Find where the given text appears and provide that cell's center as (x, y) coordinate. 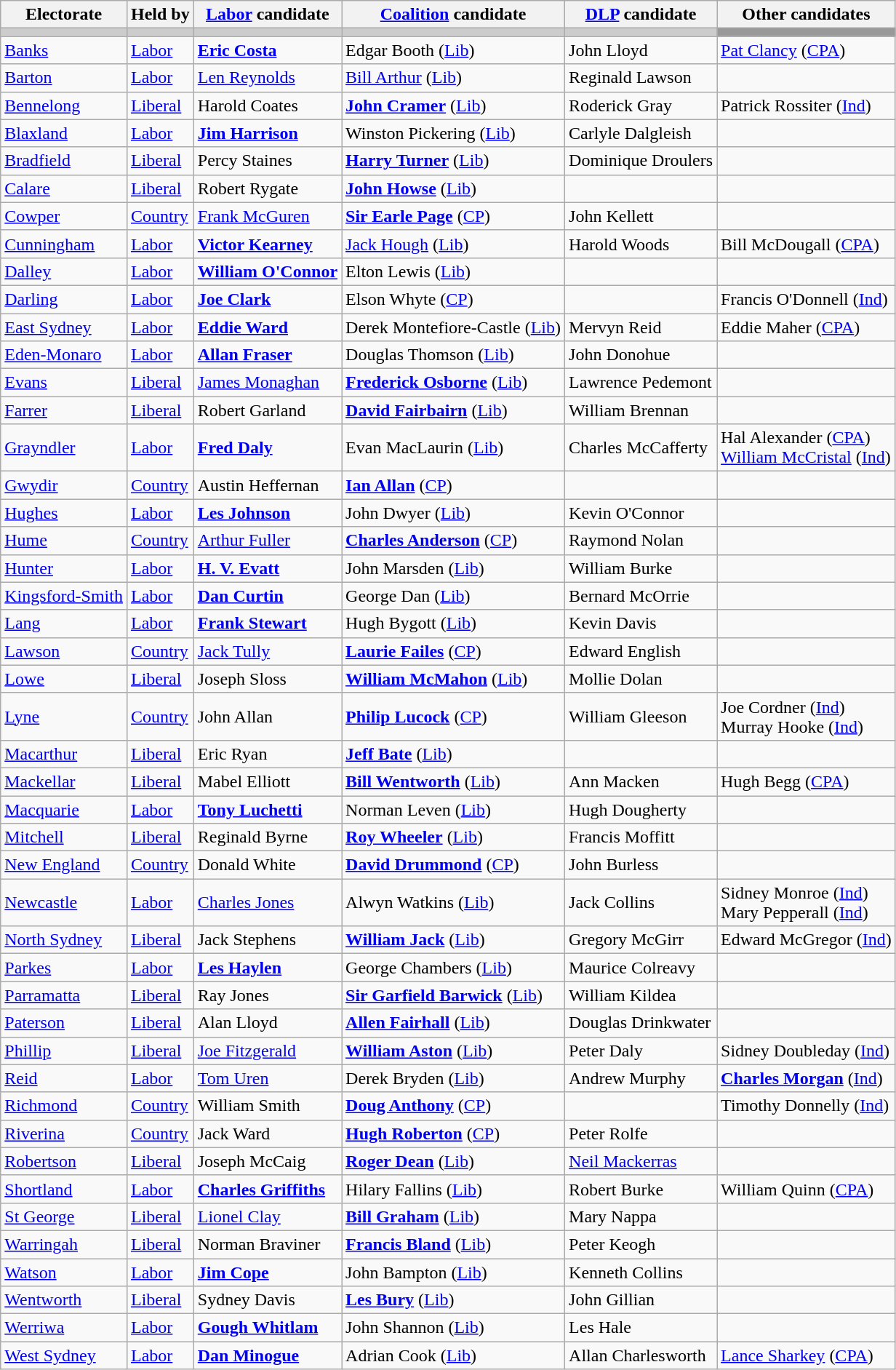
Sir Earle Page (CP) (454, 216)
Macarthur (64, 754)
Richmond (64, 1106)
Neil Mackerras (641, 1161)
Jack Collins (641, 902)
Norman Braviner (268, 1244)
Jack Tully (268, 651)
Tom Uren (268, 1078)
John Burless (641, 865)
Gwydir (64, 485)
Maurice Colreavy (641, 968)
Hume (64, 541)
George Dan (Lib) (454, 596)
William Kildea (641, 995)
Bill Graham (Lib) (454, 1216)
Jack Ward (268, 1134)
Hunter (64, 568)
Les Haylen (268, 968)
Douglas Drinkwater (641, 1023)
Jack Stephens (268, 940)
Harry Turner (Lib) (454, 161)
Joseph Sloss (268, 679)
Tony Luchetti (268, 810)
Laurie Failes (CP) (454, 651)
Sydney Davis (268, 1300)
Blaxland (64, 133)
Hilary Fallins (Lib) (454, 1189)
Evan MacLaurin (Lib) (454, 448)
Adrian Cook (Lib) (454, 1355)
Norman Leven (Lib) (454, 810)
Shortland (64, 1189)
Eden-Monaro (64, 355)
Dan Curtin (268, 596)
John Bampton (Lib) (454, 1273)
Andrew Murphy (641, 1078)
Hughes (64, 513)
Peter Daly (641, 1051)
Gough Whitlam (268, 1328)
Timothy Donnelly (Ind) (807, 1106)
Robert Garland (268, 410)
Bradfield (64, 161)
Robertson (64, 1161)
Barton (64, 78)
Elton Lewis (Lib) (454, 271)
Peter Keogh (641, 1244)
William Brennan (641, 410)
William O'Connor (268, 271)
Farrer (64, 410)
Mackellar (64, 781)
Bennelong (64, 105)
Donald White (268, 865)
Calare (64, 188)
Electorate (64, 15)
Phillip (64, 1051)
Riverina (64, 1134)
Patrick Rossiter (Ind) (807, 105)
Peter Rolfe (641, 1134)
Grayndler (64, 448)
John Kellett (641, 216)
Werriwa (64, 1328)
Kingsford-Smith (64, 596)
John Dwyer (Lib) (454, 513)
Charles McCafferty (641, 448)
Sidney Monroe (Ind)Mary Pepperall (Ind) (807, 902)
West Sydney (64, 1355)
Sidney Doubleday (Ind) (807, 1051)
Coalition candidate (454, 15)
Frederick Osborne (Lib) (454, 383)
Francis Bland (Lib) (454, 1244)
Reginald Byrne (268, 837)
Arthur Fuller (268, 541)
John Donohue (641, 355)
Robert Burke (641, 1189)
Roderick Gray (641, 105)
Lowe (64, 679)
Dan Minogue (268, 1355)
Roger Dean (Lib) (454, 1161)
Eric Ryan (268, 754)
Eric Costa (268, 50)
Les Johnson (268, 513)
John Shannon (Lib) (454, 1328)
William Quinn (CPA) (807, 1189)
Evans (64, 383)
Charles Anderson (CP) (454, 541)
Philip Lucock (CP) (454, 716)
William Aston (Lib) (454, 1051)
John Lloyd (641, 50)
Robert Rygate (268, 188)
William Gleeson (641, 716)
Frank Stewart (268, 624)
Roy Wheeler (Lib) (454, 837)
Carlyle Dalgleish (641, 133)
Hugh Bygott (Lib) (454, 624)
Edward McGregor (Ind) (807, 940)
Sir Garfield Barwick (Lib) (454, 995)
Hugh Begg (CPA) (807, 781)
John Allan (268, 716)
John Gillian (641, 1300)
Hal Alexander (CPA)William McCristal (Ind) (807, 448)
Hugh Roberton (CP) (454, 1134)
Edgar Booth (Lib) (454, 50)
Warringah (64, 1244)
Derek Montefiore-Castle (Lib) (454, 327)
David Fairbairn (Lib) (454, 410)
Jim Harrison (268, 133)
Watson (64, 1273)
Harold Woods (641, 244)
Mabel Elliott (268, 781)
Ann Macken (641, 781)
Doug Anthony (CP) (454, 1106)
Dominique Droulers (641, 161)
David Drummond (CP) (454, 865)
Paterson (64, 1023)
Joe Fitzgerald (268, 1051)
New England (64, 865)
James Monaghan (268, 383)
Francis Moffitt (641, 837)
John Marsden (Lib) (454, 568)
Kevin Davis (641, 624)
William Jack (Lib) (454, 940)
H. V. Evatt (268, 568)
Bernard McOrrie (641, 596)
Jeff Bate (Lib) (454, 754)
Gregory McGirr (641, 940)
Les Hale (641, 1328)
Raymond Nolan (641, 541)
Mervyn Reid (641, 327)
Joe Cordner (Ind)Murray Hooke (Ind) (807, 716)
Mollie Dolan (641, 679)
Hugh Dougherty (641, 810)
Joseph McCaig (268, 1161)
Ray Jones (268, 995)
John Cramer (Lib) (454, 105)
Victor Kearney (268, 244)
North Sydney (64, 940)
Douglas Thomson (Lib) (454, 355)
Charles Jones (268, 902)
Labor candidate (268, 15)
Cunningham (64, 244)
Bill McDougall (CPA) (807, 244)
Kevin O'Connor (641, 513)
Pat Clancy (CPA) (807, 50)
Eddie Maher (CPA) (807, 327)
Wentworth (64, 1300)
Charles Griffiths (268, 1189)
Lawson (64, 651)
Bill Arthur (Lib) (454, 78)
Ian Allan (CP) (454, 485)
Kenneth Collins (641, 1273)
Cowper (64, 216)
Other candidates (807, 15)
Derek Bryden (Lib) (454, 1078)
John Howse (Lib) (454, 188)
Darling (64, 299)
Lang (64, 624)
Lyne (64, 716)
Mary Nappa (641, 1216)
Frank McGuren (268, 216)
Charles Morgan (Ind) (807, 1078)
Parramatta (64, 995)
Banks (64, 50)
Macquarie (64, 810)
Eddie Ward (268, 327)
Len Reynolds (268, 78)
Jim Cope (268, 1273)
Austin Heffernan (268, 485)
Les Bury (Lib) (454, 1300)
William Burke (641, 568)
Lance Sharkey (CPA) (807, 1355)
Jack Hough (Lib) (454, 244)
William Smith (268, 1106)
William McMahon (Lib) (454, 679)
Dalley (64, 271)
Percy Staines (268, 161)
Parkes (64, 968)
Lionel Clay (268, 1216)
Allan Fraser (268, 355)
Winston Pickering (Lib) (454, 133)
Fred Daly (268, 448)
Joe Clark (268, 299)
East Sydney (64, 327)
Allan Charlesworth (641, 1355)
Mitchell (64, 837)
DLP candidate (641, 15)
Francis O'Donnell (Ind) (807, 299)
Elson Whyte (CP) (454, 299)
Alan Lloyd (268, 1023)
St George (64, 1216)
Newcastle (64, 902)
Lawrence Pedemont (641, 383)
Harold Coates (268, 105)
Reginald Lawson (641, 78)
Edward English (641, 651)
George Chambers (Lib) (454, 968)
Reid (64, 1078)
Alwyn Watkins (Lib) (454, 902)
Allen Fairhall (Lib) (454, 1023)
Held by (160, 15)
Bill Wentworth (Lib) (454, 781)
